Provide the (X, Y) coordinate of the cell's center where the given text is located.  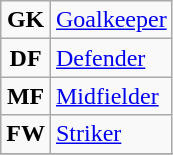
Defender (111, 58)
Goalkeeper (111, 20)
MF (26, 96)
FW (26, 134)
GK (26, 20)
Midfielder (111, 96)
Striker (111, 134)
DF (26, 58)
